Provide the [x, y] coordinate of the cell's center where the given text is located.  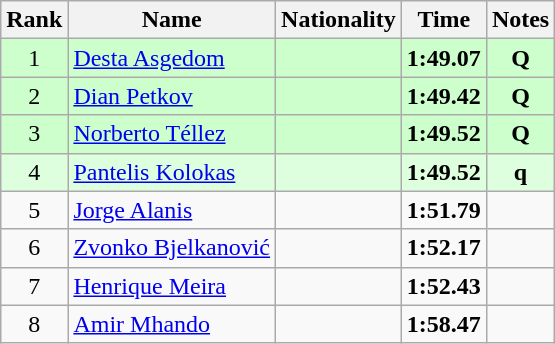
Rank [34, 20]
Nationality [339, 20]
Zvonko Bjelkanović [172, 248]
Time [444, 20]
1 [34, 58]
1:49.42 [444, 96]
4 [34, 172]
8 [34, 324]
6 [34, 248]
7 [34, 286]
Dian Petkov [172, 96]
Notes [520, 20]
q [520, 172]
1:49.07 [444, 58]
Name [172, 20]
5 [34, 210]
2 [34, 96]
1:52.17 [444, 248]
Norberto Téllez [172, 134]
Henrique Meira [172, 286]
Amir Mhando [172, 324]
3 [34, 134]
1:51.79 [444, 210]
Jorge Alanis [172, 210]
1:58.47 [444, 324]
Pantelis Kolokas [172, 172]
1:52.43 [444, 286]
Desta Asgedom [172, 58]
